Find where the given text appears and provide that cell's center as (X, Y) coordinate. 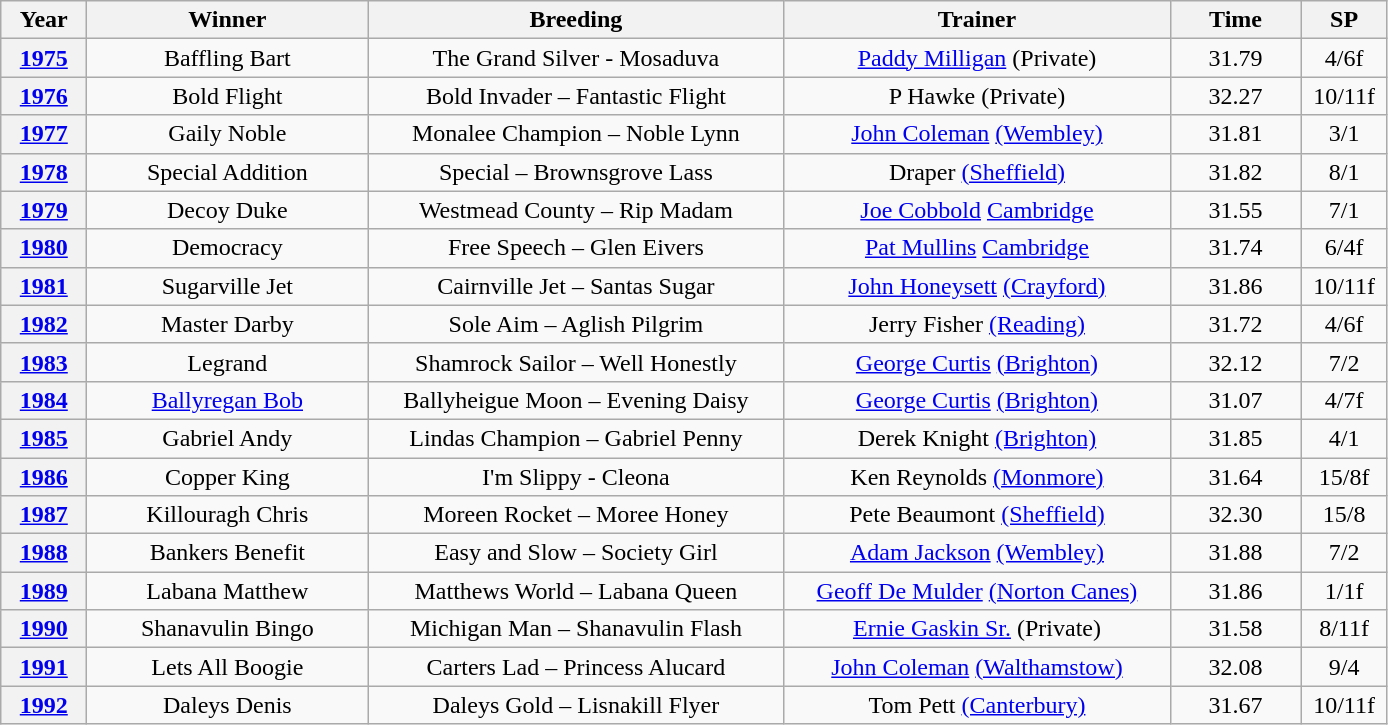
Sole Aim – Aglish Pilgrim (576, 324)
Geoff De Mulder (Norton Canes) (977, 591)
Derek Knight (Brighton) (977, 438)
Moreen Rocket – Moree Honey (576, 515)
Master Darby (228, 324)
Monalee Champion – Noble Lynn (576, 134)
7/1 (1344, 210)
Daleys Gold – Lisnakill Flyer (576, 705)
31.64 (1236, 477)
1988 (44, 553)
15/8 (1344, 515)
1978 (44, 172)
8/11f (1344, 629)
Copper King (228, 477)
Killouragh Chris (228, 515)
Bold Flight (228, 96)
1990 (44, 629)
1981 (44, 286)
31.74 (1236, 248)
Paddy Milligan (Private) (977, 58)
P Hawke (Private) (977, 96)
Free Speech – Glen Eivers (576, 248)
9/4 (1344, 667)
Draper (Sheffield) (977, 172)
Decoy Duke (228, 210)
Legrand (228, 362)
Bold Invader – Fantastic Flight (576, 96)
1979 (44, 210)
Sugarville Jet (228, 286)
Gabriel Andy (228, 438)
1985 (44, 438)
3/1 (1344, 134)
Trainer (977, 20)
1/1f (1344, 591)
Jerry Fisher (Reading) (977, 324)
8/1 (1344, 172)
Adam Jackson (Wembley) (977, 553)
Labana Matthew (228, 591)
Special – Brownsgrove Lass (576, 172)
1976 (44, 96)
31.72 (1236, 324)
Daleys Denis (228, 705)
SP (1344, 20)
Gaily Noble (228, 134)
31.55 (1236, 210)
Special Addition (228, 172)
Michigan Man – Shanavulin Flash (576, 629)
1986 (44, 477)
Winner (228, 20)
1991 (44, 667)
1984 (44, 400)
Westmead County – Rip Madam (576, 210)
Ken Reynolds (Monmore) (977, 477)
Democracy (228, 248)
Lets All Boogie (228, 667)
31.07 (1236, 400)
31.85 (1236, 438)
31.79 (1236, 58)
Shanavulin Bingo (228, 629)
4/1 (1344, 438)
Time (1236, 20)
Lindas Champion – Gabriel Penny (576, 438)
Carters Lad – Princess Alucard (576, 667)
Matthews World – Labana Queen (576, 591)
31.88 (1236, 553)
Shamrock Sailor – Well Honestly (576, 362)
1983 (44, 362)
Baffling Bart (228, 58)
31.81 (1236, 134)
1975 (44, 58)
Joe Cobbold Cambridge (977, 210)
Pete Beaumont (Sheffield) (977, 515)
The Grand Silver - Mosaduva (576, 58)
Ballyregan Bob (228, 400)
1977 (44, 134)
John Honeysett (Crayford) (977, 286)
Tom Pett (Canterbury) (977, 705)
32.08 (1236, 667)
Bankers Benefit (228, 553)
John Coleman (Wembley) (977, 134)
31.67 (1236, 705)
15/8f (1344, 477)
Year (44, 20)
32.27 (1236, 96)
Ballyheigue Moon – Evening Daisy (576, 400)
4/7f (1344, 400)
1980 (44, 248)
1989 (44, 591)
Pat Mullins Cambridge (977, 248)
Cairnville Jet – Santas Sugar (576, 286)
1992 (44, 705)
Easy and Slow – Society Girl (576, 553)
1987 (44, 515)
32.12 (1236, 362)
6/4f (1344, 248)
Breeding (576, 20)
Ernie Gaskin Sr. (Private) (977, 629)
1982 (44, 324)
31.82 (1236, 172)
I'm Slippy - Cleona (576, 477)
John Coleman (Walthamstow) (977, 667)
31.58 (1236, 629)
32.30 (1236, 515)
